Scan for the cell matching the given text and deliver its (X, Y) coordinate at center. 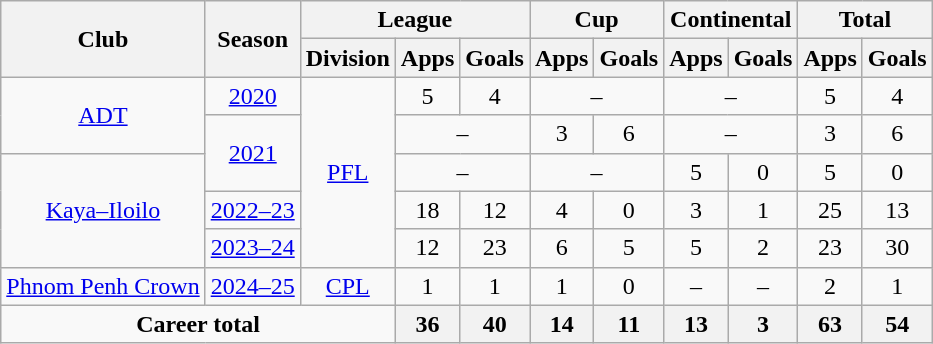
PFL (348, 172)
2024–25 (252, 286)
2021 (252, 153)
2020 (252, 96)
Continental (731, 20)
40 (495, 324)
54 (897, 324)
25 (830, 210)
Division (348, 58)
Kaya–Iloilo (103, 210)
30 (897, 248)
Phnom Penh Crown (103, 286)
Season (252, 39)
League (414, 20)
11 (629, 324)
2022–23 (252, 210)
Career total (198, 324)
63 (830, 324)
CPL (348, 286)
Club (103, 39)
14 (562, 324)
36 (427, 324)
18 (427, 210)
Cup (597, 20)
ADT (103, 115)
2023–24 (252, 248)
Total (865, 20)
